Return the [x, y] coordinate for the center point of the cell that contains the specified text.  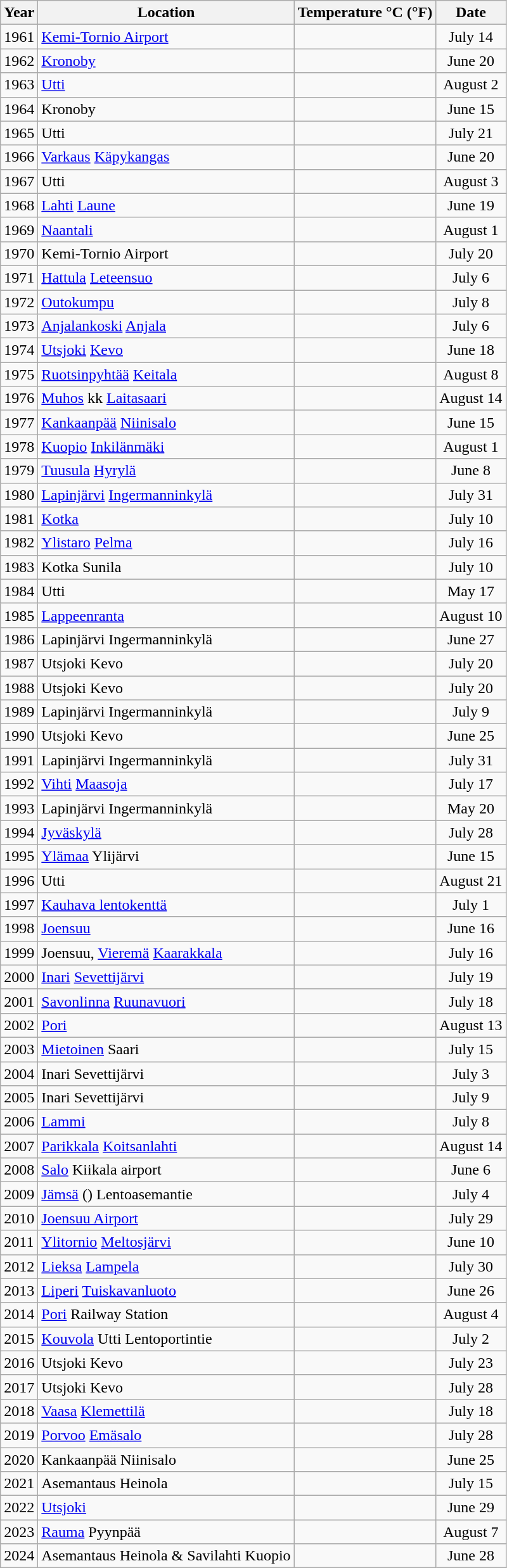
1980 [19, 495]
Ylistaro Pelma [166, 543]
1985 [19, 615]
1984 [19, 591]
1964 [19, 109]
1982 [19, 543]
Joensuu Airport [166, 1218]
Tuusula Hyrylä [166, 471]
2006 [19, 1122]
2010 [19, 1218]
June 18 [471, 350]
1966 [19, 157]
1998 [19, 929]
Porvoo Emäsalo [166, 1435]
1999 [19, 953]
June 26 [471, 1291]
June 8 [471, 471]
Kuopio Inkilänmäki [166, 447]
Vaasa Klemettilä [166, 1411]
Jyväskylä [166, 832]
2020 [19, 1459]
August 10 [471, 615]
Jämsä () Lentoasemantie [166, 1194]
2015 [19, 1339]
2001 [19, 1001]
July 21 [471, 133]
Kotka [166, 519]
July 14 [471, 37]
June 10 [471, 1242]
August 2 [471, 85]
June 27 [471, 639]
2012 [19, 1266]
2000 [19, 977]
June 29 [471, 1508]
August 8 [471, 374]
2002 [19, 1025]
Lieksa Lampela [166, 1266]
July 3 [471, 1074]
1989 [19, 712]
Outokumpu [166, 302]
Hattula Leteensuo [166, 277]
Ylämaa Ylijärvi [166, 857]
July 29 [471, 1218]
1983 [19, 567]
August 3 [471, 181]
1967 [19, 181]
Vihti Maasoja [166, 784]
1976 [19, 398]
Pori [166, 1025]
Lappeenranta [166, 615]
Kauhava lentokenttä [166, 905]
Utsjoki [166, 1508]
August 13 [471, 1025]
1988 [19, 687]
July 30 [471, 1266]
2016 [19, 1363]
2022 [19, 1508]
1972 [19, 302]
2014 [19, 1315]
Mietoinen Saari [166, 1049]
1995 [19, 857]
Joensuu, Vieremä Kaarakkala [166, 953]
Salo Kiikala airport [166, 1170]
Ruotsinpyhtää Keitala [166, 374]
2007 [19, 1146]
Parikkala Koitsanlahti [166, 1146]
1997 [19, 905]
Location [166, 13]
1963 [19, 85]
Naantali [166, 229]
1996 [19, 881]
2005 [19, 1098]
Anjalankoski Anjala [166, 326]
May 20 [471, 808]
June 28 [471, 1556]
Lammi [166, 1122]
June 16 [471, 929]
Asemantaus Heinola [166, 1484]
1979 [19, 471]
July 17 [471, 784]
Savonlinna Ruunavuori [166, 1001]
May 17 [471, 591]
2003 [19, 1049]
Asemantaus Heinola & Savilahti Kuopio [166, 1556]
1993 [19, 808]
1975 [19, 374]
August 7 [471, 1532]
2017 [19, 1387]
July 23 [471, 1363]
August 21 [471, 881]
2008 [19, 1170]
Kouvola Utti Lentoportintie [166, 1339]
June 19 [471, 205]
June 6 [471, 1170]
July 1 [471, 905]
1969 [19, 229]
1981 [19, 519]
2011 [19, 1242]
Temperature °C (°F) [365, 13]
1965 [19, 133]
August 4 [471, 1315]
Varkaus Käpykangas [166, 157]
Date [471, 13]
2023 [19, 1532]
July 2 [471, 1339]
July 19 [471, 977]
1990 [19, 736]
1992 [19, 784]
2021 [19, 1484]
2018 [19, 1411]
Year [19, 13]
1974 [19, 350]
1968 [19, 205]
1961 [19, 37]
2004 [19, 1074]
1986 [19, 639]
1970 [19, 253]
1994 [19, 832]
Ylitornio Meltosjärvi [166, 1242]
2019 [19, 1435]
Joensuu [166, 929]
1973 [19, 326]
Pori Railway Station [166, 1315]
1987 [19, 663]
Rauma Pyynpää [166, 1532]
1977 [19, 423]
Liperi Tuiskavanluoto [166, 1291]
2024 [19, 1556]
1978 [19, 447]
2009 [19, 1194]
2013 [19, 1291]
1962 [19, 61]
1971 [19, 277]
Kotka Sunila [166, 567]
Lahti Laune [166, 205]
July 4 [471, 1194]
Muhos kk Laitasaari [166, 398]
1991 [19, 760]
